From the cell containing the given text, extract its center point as (x, y) coordinate. 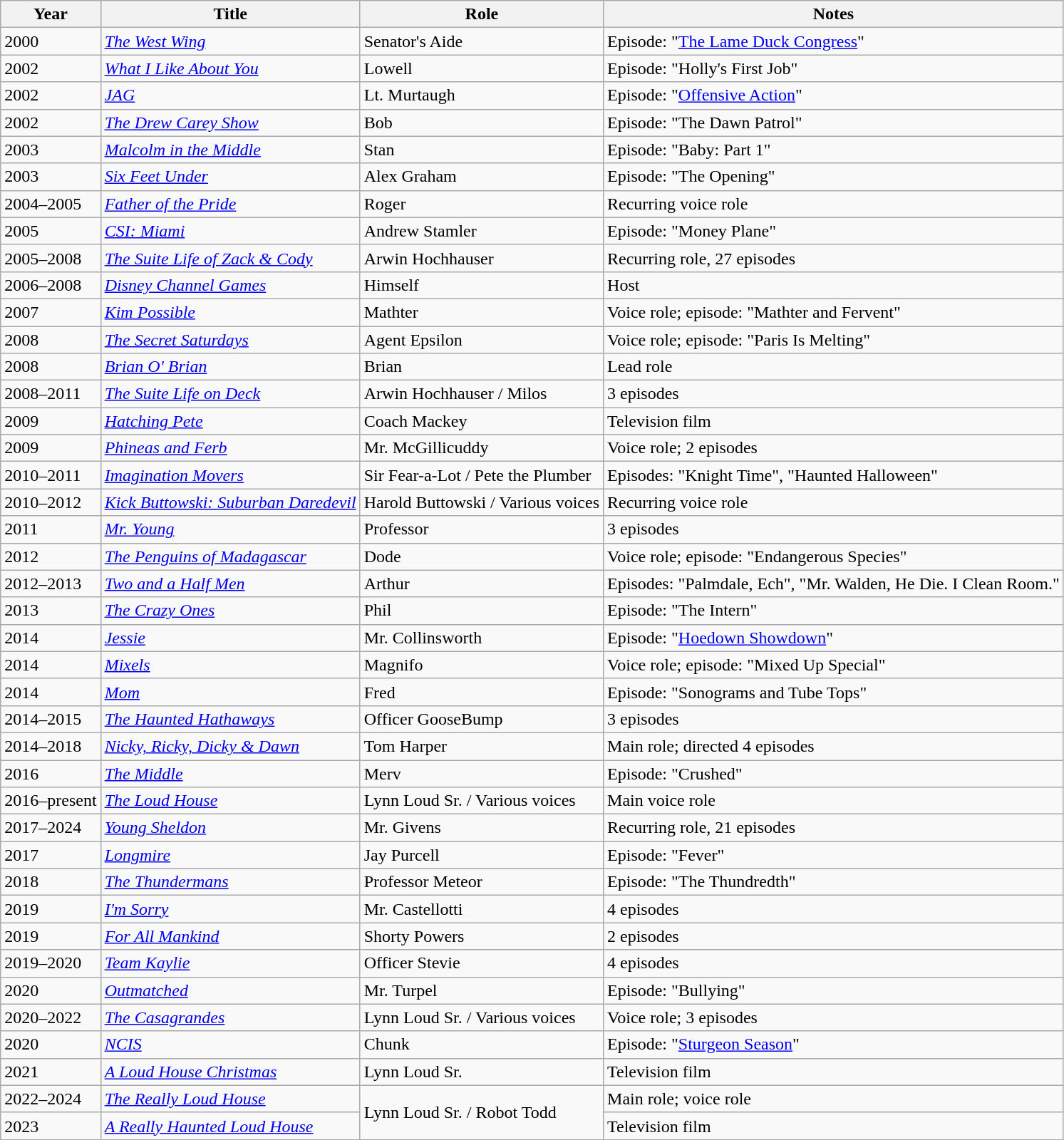
Main role; directed 4 episodes (834, 746)
Tom Harper (482, 746)
Host (834, 285)
Lynn Loud Sr. / Robot Todd (482, 1112)
The Suite Life of Zack & Cody (230, 258)
Imagination Movers (230, 475)
Voice role; episode: "Mathter and Fervent" (834, 312)
Notes (834, 14)
Dode (482, 556)
Episode: "Fever" (834, 855)
2007 (51, 312)
Episode: "Holly's First Job" (834, 68)
2021 (51, 1072)
Outmatched (230, 990)
2005 (51, 231)
2014–2015 (51, 719)
Episode: "Hoedown Showdown" (834, 638)
The Secret Saturdays (230, 340)
Malcolm in the Middle (230, 150)
Episode: "The Dawn Patrol" (834, 123)
Shorty Powers (482, 936)
Officer GooseBump (482, 719)
2020–2022 (51, 1017)
2010–2011 (51, 475)
Two and a Half Men (230, 584)
Recurring role, 21 episodes (834, 828)
The Suite Life on Deck (230, 394)
Voice role; episode: "Paris Is Melting" (834, 340)
Voice role; episode: "Endangerous Species" (834, 556)
The Haunted Hathaways (230, 719)
Phil (482, 611)
Lead role (834, 367)
Senator's Aide (482, 41)
A Loud House Christmas (230, 1072)
Arthur (482, 584)
Episode: "Money Plane" (834, 231)
Agent Epsilon (482, 340)
Mr. Young (230, 529)
For All Mankind (230, 936)
Hatching Pete (230, 421)
Episode: "Crushed" (834, 773)
Six Feet Under (230, 177)
2014–2018 (51, 746)
Episode: "Offensive Action" (834, 95)
2008–2011 (51, 394)
Year (51, 14)
Brian (482, 367)
2018 (51, 882)
Longmire (230, 855)
Young Sheldon (230, 828)
2000 (51, 41)
2006–2008 (51, 285)
Brian O' Brian (230, 367)
Title (230, 14)
The Crazy Ones (230, 611)
Kick Buttowski: Suburban Daredevil (230, 502)
Mr. Collinsworth (482, 638)
Episode: "The Intern" (834, 611)
Mathter (482, 312)
2010–2012 (51, 502)
Episodes: "Knight Time", "Haunted Halloween" (834, 475)
Episode: "Bullying" (834, 990)
Magnifo (482, 665)
Chunk (482, 1045)
The Thundermans (230, 882)
Main role; voice role (834, 1099)
Nicky, Ricky, Dicky & Dawn (230, 746)
2022–2024 (51, 1099)
2019–2020 (51, 963)
Harold Buttowski / Various voices (482, 502)
2023 (51, 1126)
Mr. Castellotti (482, 909)
A Really Haunted Loud House (230, 1126)
Kim Possible (230, 312)
The Drew Carey Show (230, 123)
Role (482, 14)
Fred (482, 692)
Episode: "The Lame Duck Congress" (834, 41)
The Casagrandes (230, 1017)
Andrew Stamler (482, 231)
Recurring role, 27 episodes (834, 258)
2012 (51, 556)
Episode: "Baby: Part 1" (834, 150)
2016 (51, 773)
2017–2024 (51, 828)
Professor (482, 529)
Sir Fear-a-Lot / Pete the Plumber (482, 475)
Episodes: "Palmdale, Ech", "Mr. Walden, He Die. I Clean Room." (834, 584)
Jay Purcell (482, 855)
The Loud House (230, 801)
Stan (482, 150)
2004–2005 (51, 204)
Arwin Hochhauser / Milos (482, 394)
Voice role; 2 episodes (834, 448)
Lt. Murtaugh (482, 95)
Mixels (230, 665)
Professor Meteor (482, 882)
Episode: "The Thundredth" (834, 882)
Team Kaylie (230, 963)
Disney Channel Games (230, 285)
NCIS (230, 1045)
The Penguins of Madagascar (230, 556)
The Really Loud House (230, 1099)
Mr. Turpel (482, 990)
Mr. McGillicuddy (482, 448)
CSI: Miami (230, 231)
What I Like About You (230, 68)
Merv (482, 773)
Episode: "Sonograms and Tube Tops" (834, 692)
Mom (230, 692)
The Middle (230, 773)
Episode: "Sturgeon Season" (834, 1045)
2 episodes (834, 936)
Himself (482, 285)
2012–2013 (51, 584)
Jessie (230, 638)
2013 (51, 611)
Alex Graham (482, 177)
The West Wing (230, 41)
I'm Sorry (230, 909)
JAG (230, 95)
Voice role; episode: "Mixed Up Special" (834, 665)
Lynn Loud Sr. (482, 1072)
Bob (482, 123)
Roger (482, 204)
Voice role; 3 episodes (834, 1017)
2017 (51, 855)
Coach Mackey (482, 421)
Main voice role (834, 801)
2005–2008 (51, 258)
Father of the Pride (230, 204)
Episode: "The Opening" (834, 177)
Lowell (482, 68)
2011 (51, 529)
Officer Stevie (482, 963)
2016–present (51, 801)
Mr. Givens (482, 828)
Arwin Hochhauser (482, 258)
Phineas and Ferb (230, 448)
